Capture the cell that displays the provided text and extract its (X, Y) central coordinate. 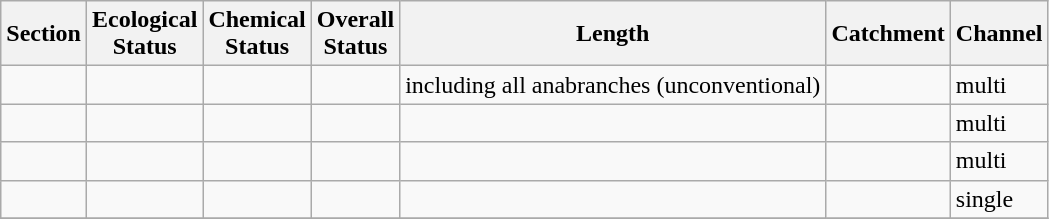
ChemicalStatus (257, 34)
Catchment (888, 34)
including all anabranches (unconventional) (613, 85)
Channel (999, 34)
EcologicalStatus (144, 34)
OverallStatus (355, 34)
Section (44, 34)
single (999, 199)
Length (613, 34)
